From the cell containing the given text, extract its center point as [X, Y] coordinate. 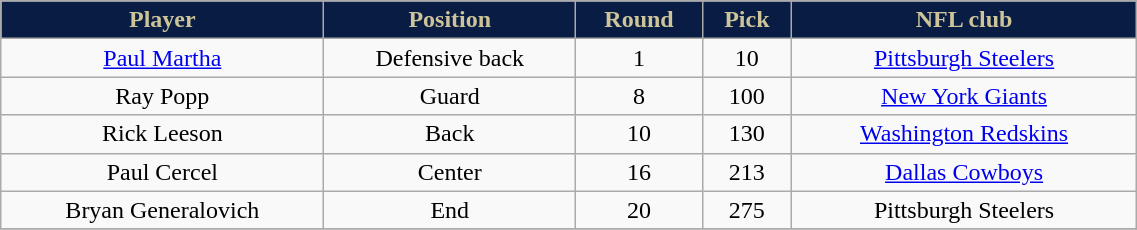
Rick Leeson [162, 134]
Round [640, 20]
Back [450, 134]
213 [746, 172]
Bryan Generalovich [162, 210]
20 [640, 210]
Position [450, 20]
130 [746, 134]
16 [640, 172]
Washington Redskins [964, 134]
Player [162, 20]
1 [640, 58]
275 [746, 210]
Center [450, 172]
8 [640, 96]
Pick [746, 20]
End [450, 210]
Guard [450, 96]
Defensive back [450, 58]
Paul Martha [162, 58]
New York Giants [964, 96]
Ray Popp [162, 96]
100 [746, 96]
Dallas Cowboys [964, 172]
Paul Cercel [162, 172]
NFL club [964, 20]
